Find where the given text appears and provide that cell's center as [x, y] coordinate. 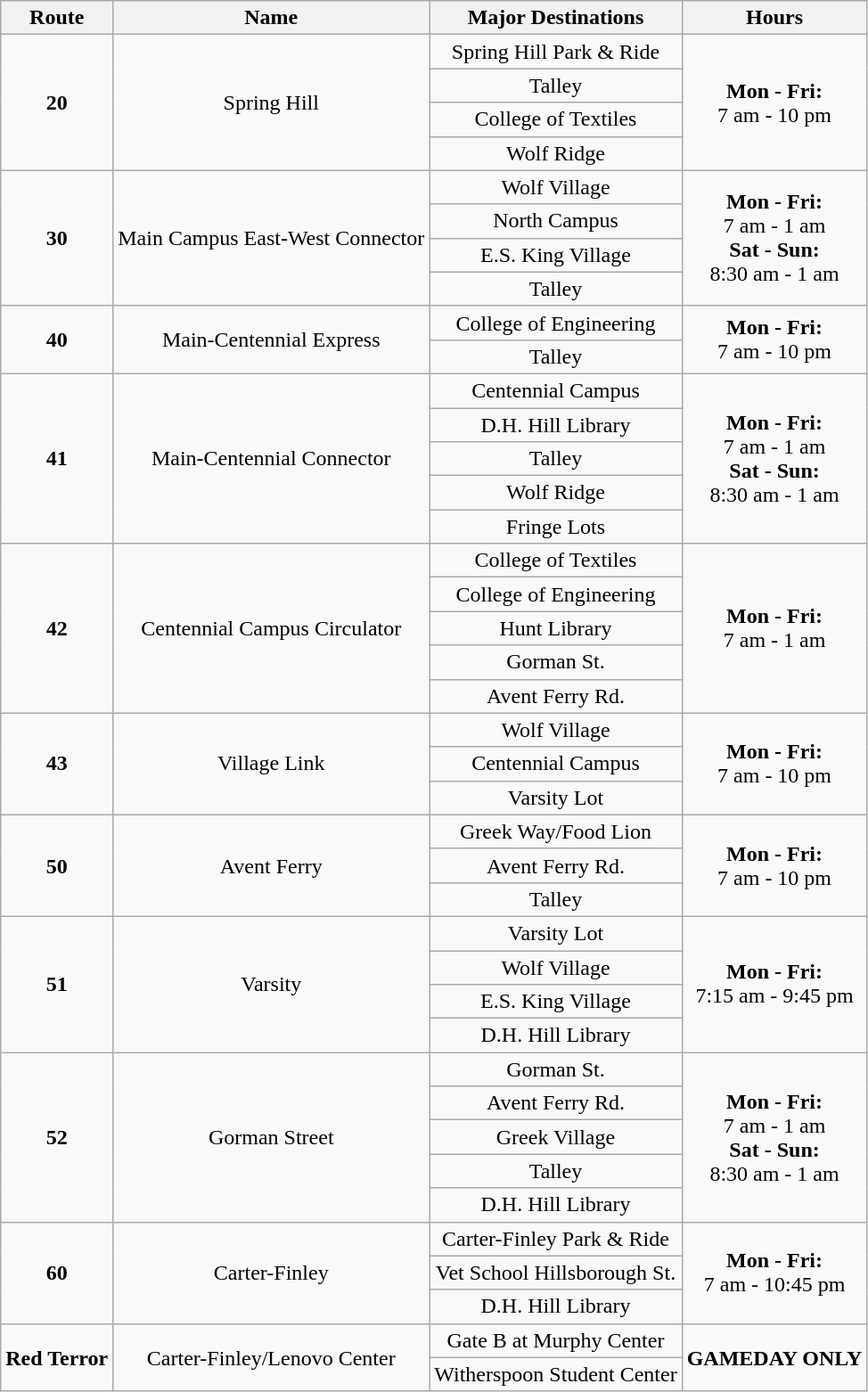
42 [57, 628]
Centennial Campus Circulator [271, 628]
30 [57, 238]
40 [57, 340]
Gorman Street [271, 1137]
Mon - Fri:7 am - 10:45 pm [774, 1273]
Main Campus East-West Connector [271, 238]
Route [57, 18]
60 [57, 1273]
41 [57, 458]
Major Destinations [556, 18]
Carter-Finley [271, 1273]
Village Link [271, 764]
Witherspoon Student Center [556, 1374]
Mon - Fri:7 am - 1 am [774, 628]
Spring Hill Park & Ride [556, 52]
Hunt Library [556, 628]
20 [57, 102]
Hours [774, 18]
50 [57, 865]
Main-Centennial Connector [271, 458]
Greek Way/Food Lion [556, 831]
North Campus [556, 221]
Name [271, 18]
Gate B at Murphy Center [556, 1340]
Main-Centennial Express [271, 340]
GAMEDAY ONLY [774, 1357]
Carter-Finley/Lenovo Center [271, 1357]
Spring Hill [271, 102]
43 [57, 764]
52 [57, 1137]
Fringe Lots [556, 527]
Greek Village [556, 1137]
Varsity [271, 984]
Avent Ferry [271, 865]
Red Terror [57, 1357]
Vet School Hillsborough St. [556, 1273]
Carter-Finley Park & Ride [556, 1239]
Mon - Fri:7:15 am - 9:45 pm [774, 984]
51 [57, 984]
